Determine the [X, Y] coordinate at the center of the cell enclosing the given text.  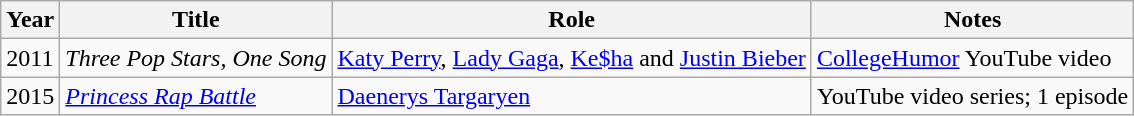
Katy Perry, Lady Gaga, Ke$ha and Justin Bieber [572, 58]
Title [196, 20]
CollegeHumor YouTube video [972, 58]
Three Pop Stars, One Song [196, 58]
YouTube video series; 1 episode [972, 96]
2011 [30, 58]
Notes [972, 20]
Role [572, 20]
Princess Rap Battle [196, 96]
Year [30, 20]
Daenerys Targaryen [572, 96]
2015 [30, 96]
